Find where the given text appears and provide that cell's center as (x, y) coordinate. 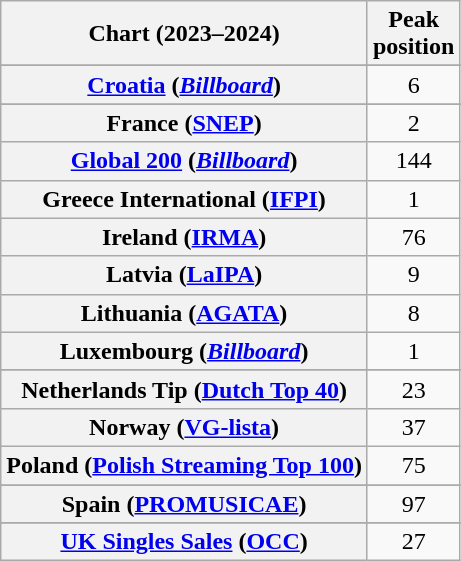
6 (413, 85)
9 (413, 275)
Global 200 (Billboard) (184, 161)
France (SNEP) (184, 123)
Poland (Polish Streaming Top 100) (184, 465)
Ireland (IRMA) (184, 237)
75 (413, 465)
Luxembourg (Billboard) (184, 351)
Greece International (IFPI) (184, 199)
144 (413, 161)
Chart (2023–2024) (184, 34)
Netherlands Tip (Dutch Top 40) (184, 389)
97 (413, 503)
Spain (PROMUSICAE) (184, 503)
Latvia (LaIPA) (184, 275)
Lithuania (AGATA) (184, 313)
2 (413, 123)
23 (413, 389)
8 (413, 313)
76 (413, 237)
27 (413, 542)
37 (413, 427)
Peakposition (413, 34)
Norway (VG-lista) (184, 427)
UK Singles Sales (OCC) (184, 542)
Croatia (Billboard) (184, 85)
